Return the [X, Y] coordinate for the center point of the cell that contains the specified text.  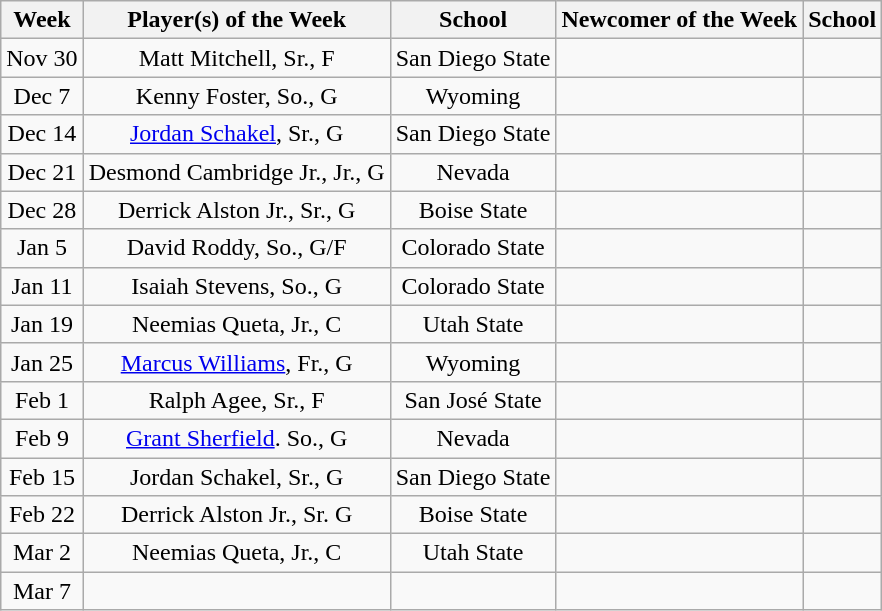
Dec 7 [42, 96]
Player(s) of the Week [236, 20]
Dec 21 [42, 172]
Feb 22 [42, 515]
Kenny Foster, So., G [236, 96]
Desmond Cambridge Jr., Jr., G [236, 172]
Nov 30 [42, 58]
Derrick Alston Jr., Sr., G [236, 210]
Marcus Williams, Fr., G [236, 362]
Feb 9 [42, 438]
Jan 5 [42, 248]
Mar 2 [42, 553]
Jan 19 [42, 324]
Week [42, 20]
Matt Mitchell, Sr., F [236, 58]
Dec 28 [42, 210]
David Roddy, So., G/F [236, 248]
Dec 14 [42, 134]
Grant Sherfield. So., G [236, 438]
Feb 1 [42, 400]
Feb 15 [42, 477]
Jan 25 [42, 362]
Mar 7 [42, 591]
Ralph Agee, Sr., F [236, 400]
Isaiah Stevens, So., G [236, 286]
Newcomer of the Week [680, 20]
Derrick Alston Jr., Sr. G [236, 515]
San José State [473, 400]
Jan 11 [42, 286]
